Detect which cell encompasses the target text, then output its (X, Y) center coordinate. 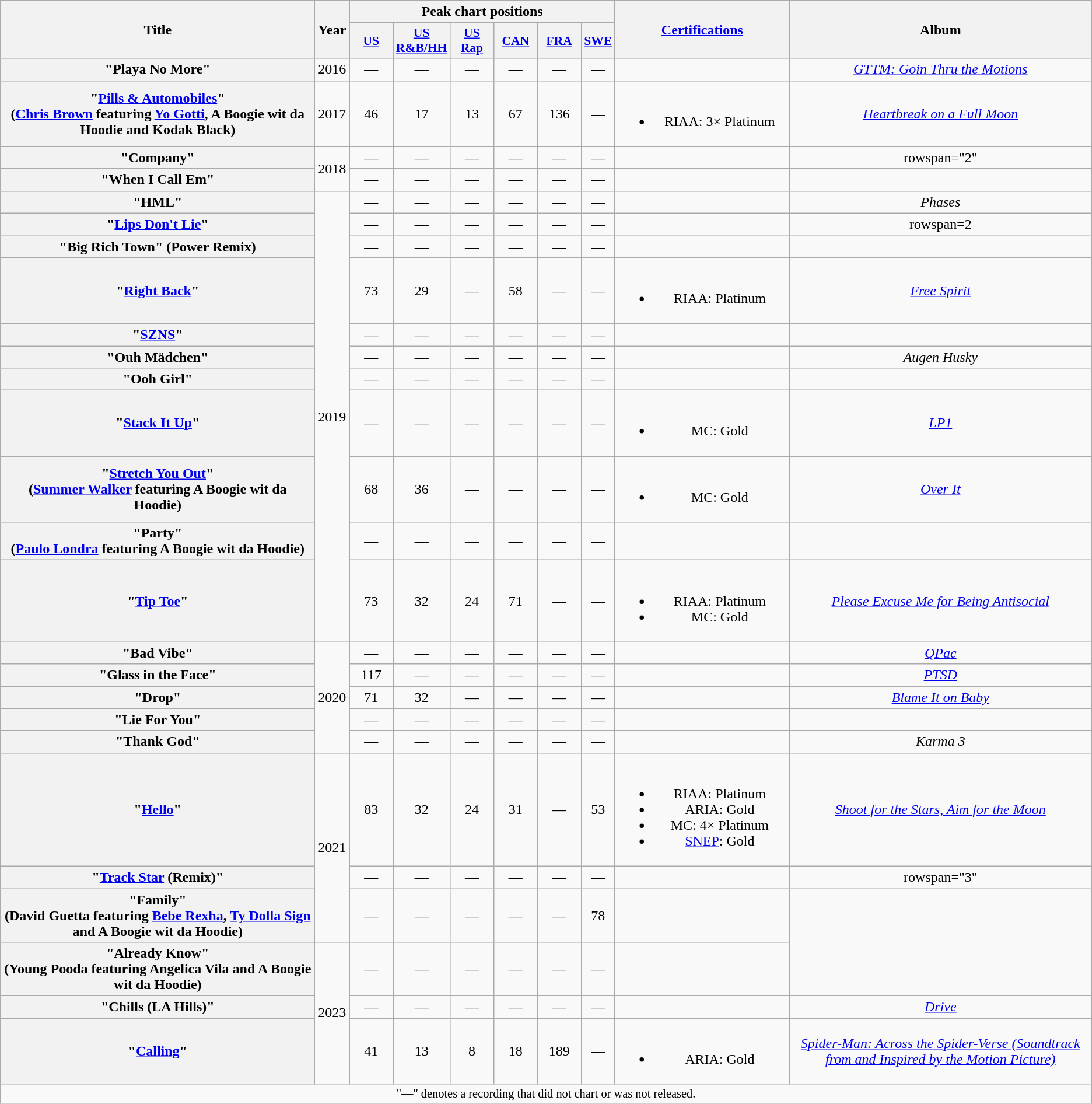
GTTM: Goin Thru the Motions (940, 69)
"Drop" (157, 697)
Title (157, 29)
"Playa No More" (157, 69)
"Hello" (157, 809)
RIAA: PlatinumMC: Gold (702, 601)
36 (422, 489)
US Rap (471, 41)
"Already Know"(Young Pooda featuring Angelica Vila and A Boogie wit da Hoodie) (157, 969)
2017 (332, 113)
"Pills & Automobiles"(Chris Brown featuring Yo Gotti, A Boogie wit da Hoodie and Kodak Black) (157, 113)
29 (422, 291)
"SZNS" (157, 334)
Heartbreak on a Full Moon (940, 113)
Spider-Man: Across the Spider-Verse (Soundtrack from and Inspired by the Motion Picture) (940, 1050)
"When I Call Em" (157, 180)
"Calling" (157, 1050)
RIAA: Platinum (702, 291)
Please Excuse Me for Being Antisocial (940, 601)
Shoot for the Stars, Aim for the Moon (940, 809)
"Bad Vibe" (157, 653)
"Thank God" (157, 742)
"Party"(Paulo Londra featuring A Boogie wit da Hoodie) (157, 541)
"—" denotes a recording that did not chart or was not released. (546, 1094)
RIAA: 3× Platinum (702, 113)
US (371, 41)
QPac (940, 653)
Phases (940, 202)
"Ooh Girl" (157, 379)
RIAA: PlatinumARIA: GoldMC: 4× PlatinumSNEP: Gold (702, 809)
"Chills (LA Hills)" (157, 1007)
136 (559, 113)
2016 (332, 69)
Karma 3 (940, 742)
17 (422, 113)
"HML" (157, 202)
2018 (332, 169)
ARIA: Gold (702, 1050)
LP1 (940, 424)
"Lips Don't Lie" (157, 224)
67 (516, 113)
58 (516, 291)
Album (940, 29)
"Ouh Mädchen" (157, 357)
"Family"(David Guetta featuring Bebe Rexha, Ty Dolla Sign and A Boogie wit da Hoodie) (157, 915)
46 (371, 113)
2021 (332, 847)
"Right Back" (157, 291)
"Track Star (Remix)" (157, 877)
Blame It on Baby (940, 697)
83 (371, 809)
"Stretch You Out"(Summer Walker featuring A Boogie wit da Hoodie) (157, 489)
68 (371, 489)
PTSD (940, 675)
117 (371, 675)
2023 (332, 1013)
2020 (332, 697)
"Glass in the Face" (157, 675)
rowspan="3" (940, 877)
"Big Rich Town" (Power Remix) (157, 246)
"Company" (157, 158)
41 (371, 1050)
18 (516, 1050)
SWE (598, 41)
Drive (940, 1007)
8 (471, 1050)
rowspan="2" (940, 158)
FRA (559, 41)
53 (598, 809)
78 (598, 915)
rowspan=2 (940, 224)
"Tip Toe" (157, 601)
"Lie For You" (157, 719)
Over It (940, 489)
Certifications (702, 29)
2019 (332, 417)
189 (559, 1050)
Free Spirit (940, 291)
"Stack It Up" (157, 424)
Peak chart positions (482, 12)
Augen Husky (940, 357)
US R&B/HH (422, 41)
CAN (516, 41)
31 (516, 809)
Year (332, 29)
